Extract the (X, Y) coordinate from the center of the cell holding the provided text.  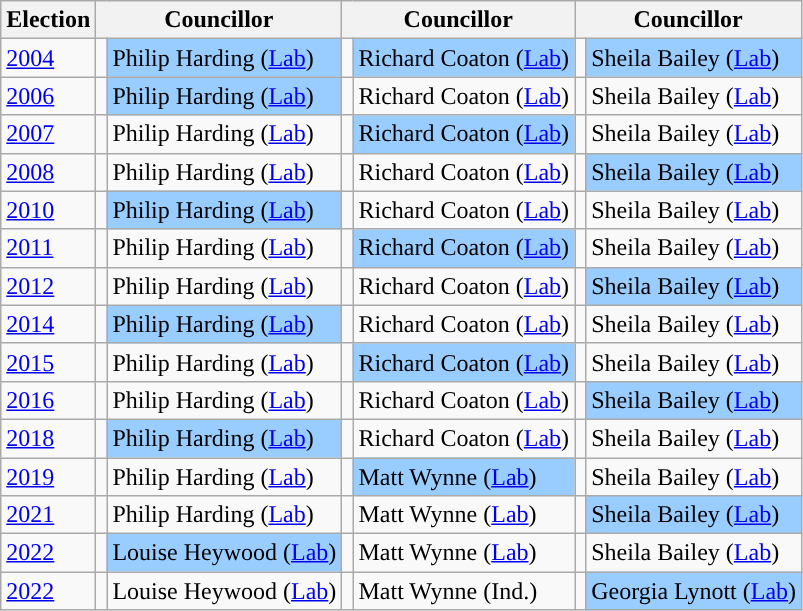
2007 (48, 134)
2015 (48, 362)
2010 (48, 210)
2019 (48, 477)
2021 (48, 515)
Georgia Lynott (Lab) (694, 591)
2004 (48, 58)
2016 (48, 400)
2006 (48, 96)
2011 (48, 248)
Election (48, 20)
Matt Wynne (Ind.) (464, 591)
2014 (48, 324)
2008 (48, 172)
2018 (48, 438)
2012 (48, 286)
